Return the (x, y) coordinate for the center point of the cell that contains the specified text.  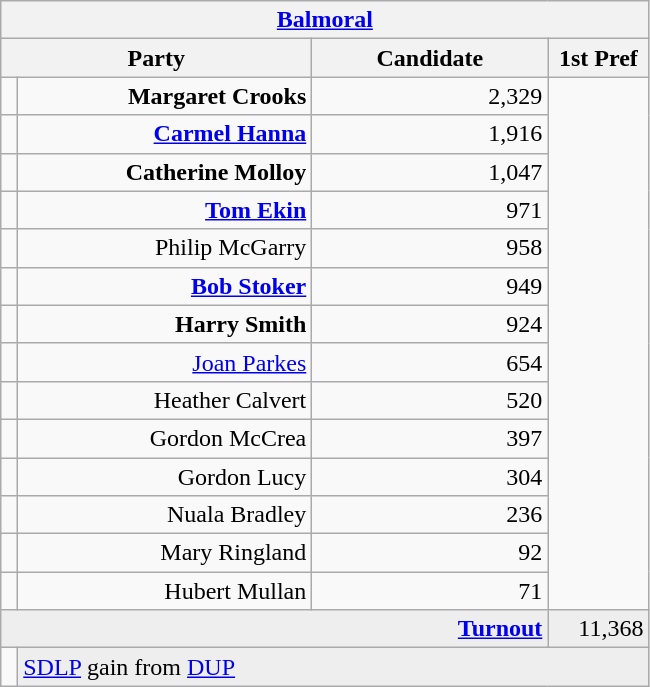
Hubert Mullan (165, 591)
71 (430, 591)
654 (430, 362)
949 (430, 286)
1st Pref (598, 58)
Nuala Bradley (165, 515)
SDLP gain from DUP (334, 667)
Tom Ekin (165, 210)
Balmoral (325, 20)
Heather Calvert (165, 400)
958 (430, 248)
11,368 (598, 629)
Joan Parkes (165, 362)
Party (156, 58)
Gordon Lucy (165, 477)
236 (430, 515)
Carmel Hanna (165, 134)
2,329 (430, 96)
Philip McGarry (165, 248)
924 (430, 324)
Catherine Molloy (165, 172)
Gordon McCrea (165, 438)
Harry Smith (165, 324)
1,916 (430, 134)
Turnout (274, 629)
Mary Ringland (165, 553)
397 (430, 438)
92 (430, 553)
Candidate (430, 58)
520 (430, 400)
304 (430, 477)
Bob Stoker (165, 286)
971 (430, 210)
1,047 (430, 172)
Margaret Crooks (165, 96)
